Scan for the cell matching the given text and deliver its [X, Y] coordinate at center. 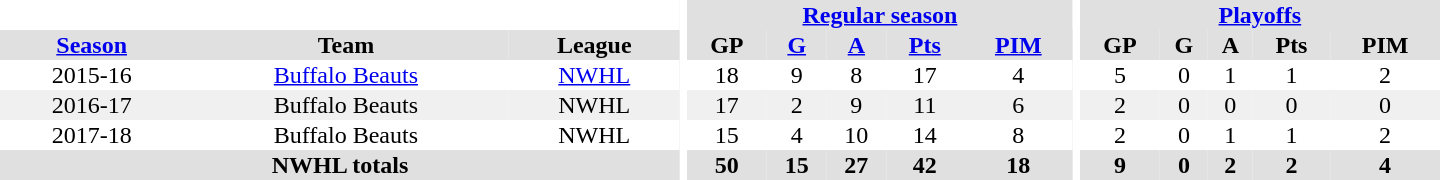
5 [1120, 75]
11 [924, 105]
Regular season [880, 15]
NWHL totals [340, 165]
14 [924, 135]
2015-16 [92, 75]
42 [924, 165]
Playoffs [1260, 15]
Season [92, 45]
10 [857, 135]
2016-17 [92, 105]
League [594, 45]
6 [1018, 105]
Team [346, 45]
50 [727, 165]
2017-18 [92, 135]
27 [857, 165]
